Return [x, y] of the center of cell containing provided text 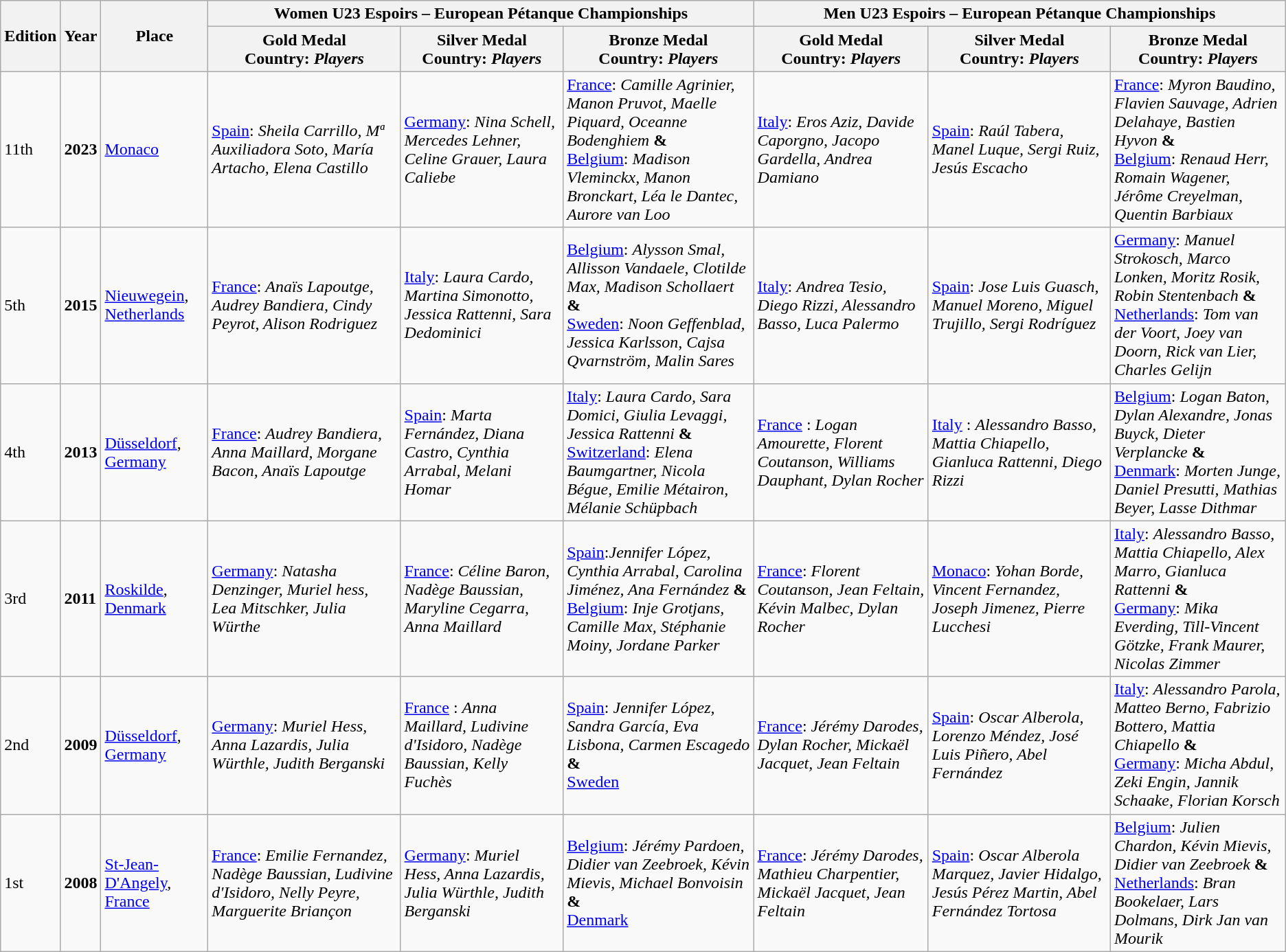
France : Anna Maillard, Ludivine d'Isidoro, Nadège Baussian, Kelly Fuchès [482, 745]
Italy: Alessandro Parola, Matteo Berno, Fabrizio Bottero, Mattia Chiapello & Germany: Micha Abdul, Zeki Engin, Jannik Schaake, Florian Korsch [1198, 745]
Belgium: Julien Chardon, Kévin Mievis, Didier van Zeebroek & Netherlands: Bran Bookelaer, Lars Dolmans, Dirk Jan van Mourik [1198, 883]
France: Audrey Bandiera, Anna Maillard, Morgane Bacon, Anaïs Lapoutge [304, 452]
11th [30, 150]
Italy: Alessandro Basso, Mattia Chiapello, Alex Marro, Gianluca Rattenni & Germany: Mika Everding, Till-Vincent Götzke, Frank Maurer, Nicolas Zimmer [1198, 599]
Roskilde, Denmark [155, 599]
4th [30, 452]
Italy : Alessandro Basso, Mattia Chiapello, Gianluca Rattenni, Diego Rizzi [1019, 452]
Place [155, 36]
Italy: Andrea Tesio, Diego Rizzi, Alessandro Basso, Luca Palermo [841, 305]
Monaco [155, 150]
Italy: Laura Cardo, Sara Domici, Giulia Levaggi, Jessica Rattenni & Switzerland: Elena Baumgartner, Nicola Bégue, Emilie Métairon, Mélanie Schüpbach [658, 452]
Spain: Raúl Tabera, Manel Luque, Sergi Ruiz, Jesús Escacho [1019, 150]
Edition [30, 36]
2nd [30, 745]
Italy: Eros Aziz, Davide Caporgno, Jacopo Gardella, Andrea Damiano [841, 150]
France : Logan Amourette, Florent Coutanson, Williams Dauphant, Dylan Rocher [841, 452]
3rd [30, 599]
2023 [81, 150]
Men U23 Espoirs – European Pétanque Championships [1019, 14]
Monaco: Yohan Borde, Vincent Fernandez, Joseph Jimenez, Pierre Lucchesi [1019, 599]
Spain: Jose Luis Guasch, Manuel Moreno, Miguel Trujillo, Sergi Rodríguez [1019, 305]
France: Jérémy Darodes, Dylan Rocher, Mickaël Jacquet, Jean Feltain [841, 745]
2008 [81, 883]
Belgium: Jérémy Pardoen, Didier van Zeebroek, Kévin Mievis, Michael Bonvoisin & Denmark [658, 883]
2009 [81, 745]
2013 [81, 452]
Germany: Nina Schell, Mercedes Lehner, Celine Grauer, Laura Caliebe [482, 150]
2011 [81, 599]
Women U23 Espoirs – European Pétanque Championships [481, 14]
Nieuwegein, Netherlands [155, 305]
France: Myron Baudino, Flavien Sauvage, Adrien Delahaye, Bastien Hyvon & Belgium: Renaud Herr, Romain Wagener, Jérôme Creyelman, Quentin Barbiaux [1198, 150]
Italy: Laura Cardo, Martina Simonotto, Jessica Rattenni, Sara Dedominici [482, 305]
France: Jérémy Darodes, Mathieu Charpentier, Mickaël Jacquet, Jean Feltain [841, 883]
Spain: Sheila Carrillo, Mª Auxiliadora Soto, María Artacho, Elena Castillo [304, 150]
Spain: Jennifer López, Sandra García, Eva Lisbona, Carmen Escagedo & Sweden [658, 745]
St-Jean-D'Angely, France [155, 883]
Belgium: Logan Baton, Dylan Alexandre, Jonas Buyck, Dieter Verplancke & Denmark: Morten Junge, Daniel Presutti, Mathias Beyer, Lasse Dithmar [1198, 452]
France: Anaïs Lapoutge, Audrey Bandiera, Cindy Peyrot, Alison Rodriguez [304, 305]
Spain:Jennifer López, Cynthia Arrabal, Carolina Jiménez, Ana Fernández & Belgium: Inje Grotjans, Camille Max, Stéphanie Moiny, Jordane Parker [658, 599]
France: Emilie Fernandez, Nadège Baussian, Ludivine d'Isidoro, Nelly Peyre, Marguerite Briançon [304, 883]
Germany: Natasha Denzinger, Muriel hess, Lea Mitschker, Julia Würthe [304, 599]
Year [81, 36]
Spain: Oscar Alberola, Lorenzo Méndez, José Luis Piñero, Abel Fernández [1019, 745]
5th [30, 305]
1st [30, 883]
2015 [81, 305]
Belgium: Alysson Smal, Allisson Vandaele, Clotilde Max, Madison Schollaert & Sweden: Noon Geffenblad, Jessica Karlsson, Cajsa Qvarnström, Malin Sares [658, 305]
France: Florent Coutanson, Jean Feltain, Kévin Malbec, Dylan Rocher [841, 599]
Spain: Oscar Alberola Marquez, Javier Hidalgo, Jesús Pérez Martin, Abel Fernández Tortosa [1019, 883]
France: Céline Baron, Nadège Baussian, Maryline Cegarra, Anna Maillard [482, 599]
Spain: Marta Fernández, Diana Castro, Cynthia Arrabal, Melani Homar [482, 452]
